Capture the cell that displays the provided text and extract its (X, Y) central coordinate. 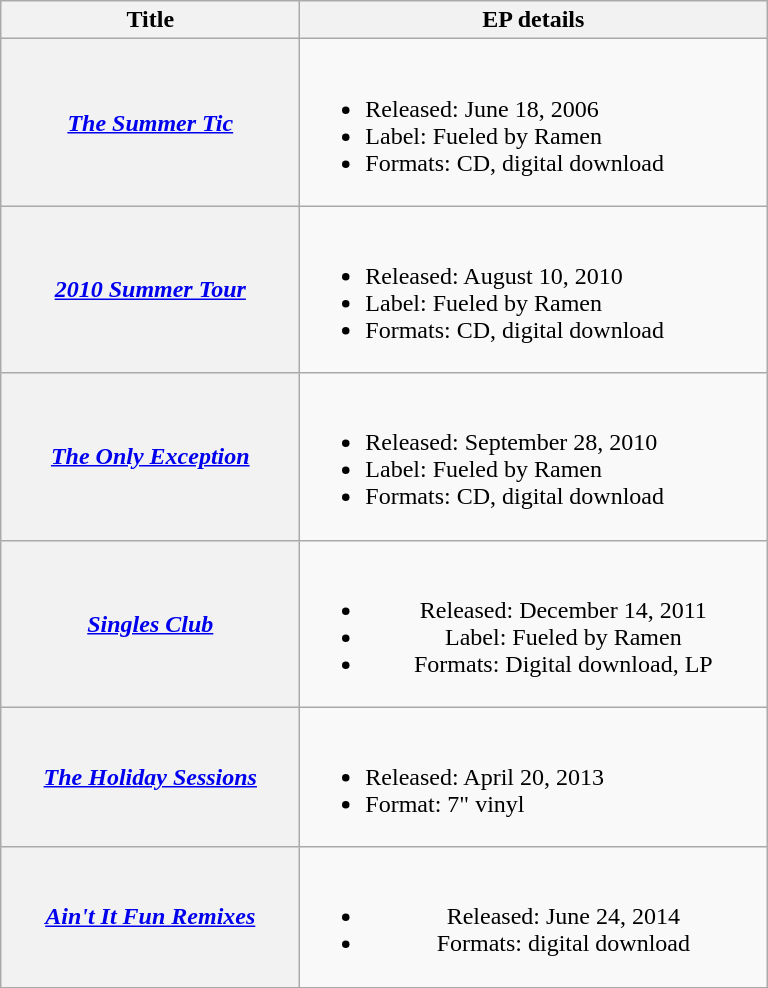
The Summer Tic (150, 122)
2010 Summer Tour (150, 290)
Released: June 18, 2006Label: Fueled by RamenFormats: CD, digital download (534, 122)
Singles Club (150, 624)
Released: September 28, 2010Label: Fueled by RamenFormats: CD, digital download (534, 456)
Ain't It Fun Remixes (150, 917)
Released: December 14, 2011Label: Fueled by RamenFormats: Digital download, LP (534, 624)
The Only Exception (150, 456)
Released: August 10, 2010Label: Fueled by RamenFormats: CD, digital download (534, 290)
Released: April 20, 2013Format: 7" vinyl (534, 777)
The Holiday Sessions (150, 777)
Title (150, 20)
EP details (534, 20)
Released: June 24, 2014Formats: digital download (534, 917)
